Return the [x, y] coordinate for the center point of the cell that contains the specified text.  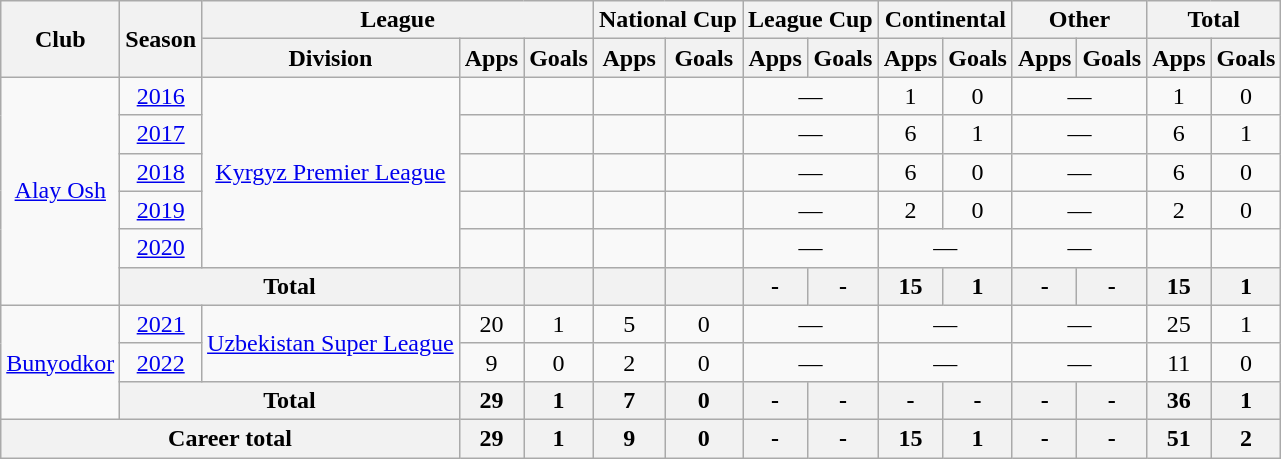
20 [491, 324]
2022 [161, 362]
Season [161, 39]
2021 [161, 324]
Kyrgyz Premier League [331, 172]
Other [1079, 20]
Division [331, 58]
5 [629, 324]
League [398, 20]
25 [1179, 324]
11 [1179, 362]
2019 [161, 210]
2020 [161, 248]
Bunyodkor [60, 362]
National Cup [668, 20]
Uzbekistan Super League [331, 343]
2016 [161, 96]
2017 [161, 134]
Alay Osh [60, 191]
2018 [161, 172]
36 [1179, 400]
Career total [230, 438]
51 [1179, 438]
League Cup [810, 20]
Continental [945, 20]
7 [629, 400]
Club [60, 39]
